Provide the [X, Y] coordinate of the cell's center where the given text is located.  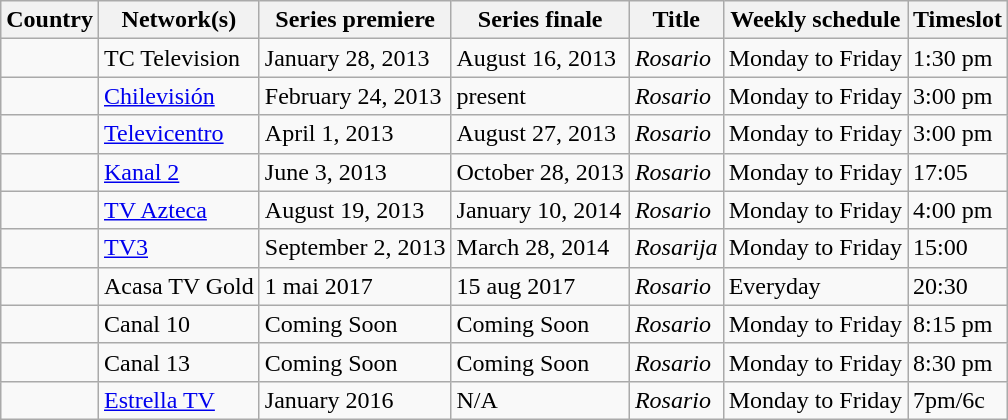
Rosarija [676, 248]
January 28, 2013 [355, 58]
1:30 pm [958, 58]
Network(s) [178, 20]
Estrella TV [178, 400]
January 10, 2014 [540, 210]
October 28, 2013 [540, 172]
September 2, 2013 [355, 248]
TV Azteca [178, 210]
Canal 13 [178, 362]
January 2016 [355, 400]
Chilevisión [178, 96]
Timeslot [958, 20]
Series finale [540, 20]
8:15 pm [958, 324]
Televicentro [178, 134]
February 24, 2013 [355, 96]
1 mai 2017 [355, 286]
Everyday [815, 286]
April 1, 2013 [355, 134]
August 16, 2013 [540, 58]
Canal 10 [178, 324]
present [540, 96]
8:30 pm [958, 362]
TC Television [178, 58]
March 28, 2014 [540, 248]
17:05 [958, 172]
15 aug 2017 [540, 286]
TV3 [178, 248]
Series premiere [355, 20]
20:30 [958, 286]
N/A [540, 400]
4:00 pm [958, 210]
Country [50, 20]
Kanal 2 [178, 172]
Weekly schedule [815, 20]
7pm/6c [958, 400]
15:00 [958, 248]
June 3, 2013 [355, 172]
Title [676, 20]
August 19, 2013 [355, 210]
Acasa TV Gold [178, 286]
August 27, 2013 [540, 134]
